Search for the cell housing the specified text and yield its [x, y] center coordinate. 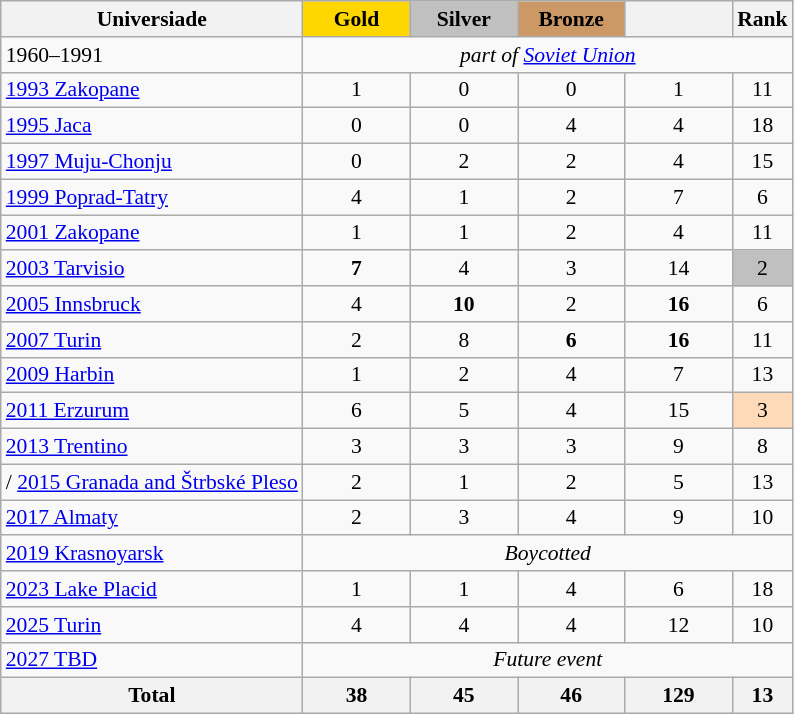
2011 Erzurum [152, 411]
Bronze [572, 19]
1993 Zakopane [152, 90]
part of Soviet Union [548, 55]
1960–1991 [152, 55]
12 [678, 625]
2023 Lake Placid [152, 589]
Future event [548, 660]
2019 Krasnoyarsk [152, 554]
2017 Almaty [152, 518]
2027 TBD [152, 660]
1997 Muju-Chonju [152, 162]
Total [152, 696]
129 [678, 696]
Silver [464, 19]
38 [356, 696]
2003 Tarvisio [152, 269]
1995 Jaca [152, 126]
/ 2015 Granada and Štrbské Pleso [152, 482]
Gold [356, 19]
2001 Zakopane [152, 233]
45 [464, 696]
2013 Trentino [152, 447]
2007 Turin [152, 340]
1999 Poprad-Tatry [152, 197]
2025 Turin [152, 625]
Boycotted [548, 554]
Universiade [152, 19]
Rank [762, 19]
2009 Harbin [152, 375]
2005 Innsbruck [152, 304]
46 [572, 696]
14 [678, 269]
